Return the [x, y] coordinate for the center point of the cell that contains the specified text.  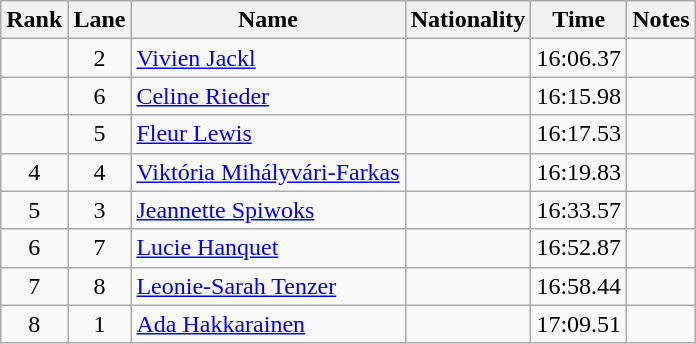
Lane [100, 20]
16:33.57 [579, 210]
16:58.44 [579, 286]
Ada Hakkarainen [268, 324]
Lucie Hanquet [268, 248]
Viktória Mihályvári-Farkas [268, 172]
Nationality [468, 20]
Fleur Lewis [268, 134]
Vivien Jackl [268, 58]
16:19.83 [579, 172]
Name [268, 20]
2 [100, 58]
Notes [661, 20]
Celine Rieder [268, 96]
Leonie-Sarah Tenzer [268, 286]
16:06.37 [579, 58]
17:09.51 [579, 324]
1 [100, 324]
16:52.87 [579, 248]
3 [100, 210]
16:17.53 [579, 134]
Time [579, 20]
Jeannette Spiwoks [268, 210]
Rank [34, 20]
16:15.98 [579, 96]
